Return [X, Y] of the center of cell containing provided text 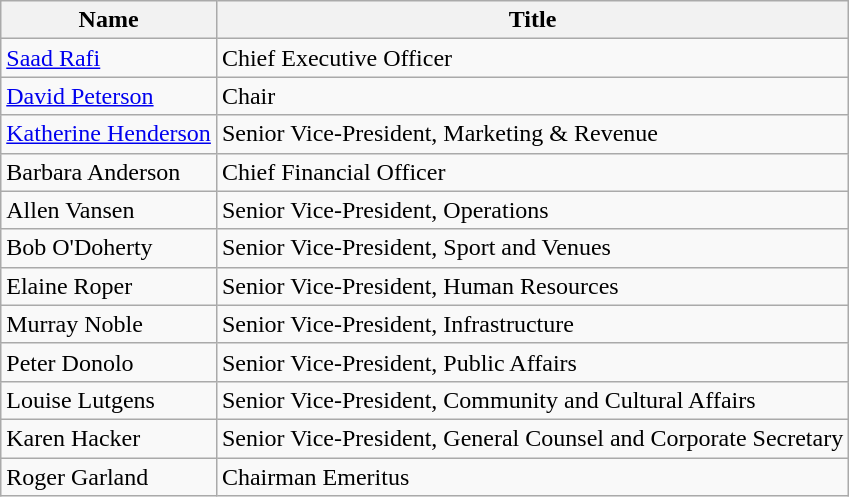
Roger Garland [109, 477]
Chief Executive Officer [532, 58]
Saad Rafi [109, 58]
Murray Noble [109, 324]
Bob O'Doherty [109, 248]
Louise Lutgens [109, 400]
Senior Vice-President, Sport and Venues [532, 248]
Barbara Anderson [109, 172]
Allen Vansen [109, 210]
Katherine Henderson [109, 134]
Karen Hacker [109, 438]
Peter Donolo [109, 362]
Senior Vice-President, General Counsel and Corporate Secretary [532, 438]
Name [109, 20]
Chair [532, 96]
Senior Vice-President, Human Resources [532, 286]
Chief Financial Officer [532, 172]
Senior Vice-President, Marketing & Revenue [532, 134]
Elaine Roper [109, 286]
Title [532, 20]
Senior Vice-President, Infrastructure [532, 324]
Senior Vice-President, Operations [532, 210]
David Peterson [109, 96]
Senior Vice-President, Public Affairs [532, 362]
Senior Vice-President, Community and Cultural Affairs [532, 400]
Chairman Emeritus [532, 477]
